Scan for the cell matching the given text and deliver its (X, Y) coordinate at center. 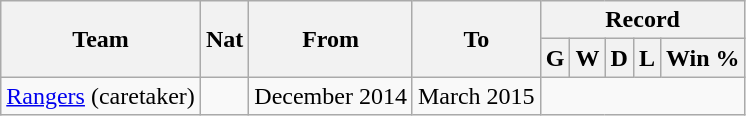
W (588, 58)
D (619, 58)
G (555, 58)
Rangers (caretaker) (101, 96)
Record (642, 20)
Nat (224, 39)
December 2014 (331, 96)
L (646, 58)
March 2015 (476, 96)
To (476, 39)
Win % (702, 58)
From (331, 39)
Team (101, 39)
